Find where the given text appears and provide that cell's center as (x, y) coordinate. 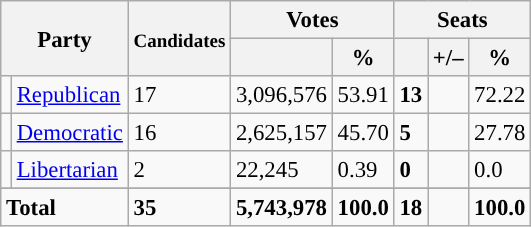
53.91 (363, 95)
Total (64, 208)
45.70 (363, 133)
72.22 (500, 95)
2 (179, 170)
5,743,978 (282, 208)
Votes (313, 20)
2,625,157 (282, 133)
Republican (70, 95)
3,096,576 (282, 95)
13 (410, 95)
16 (179, 133)
+/– (448, 58)
Seats (462, 20)
Democratic (70, 133)
5 (410, 133)
0.39 (363, 170)
0.0 (500, 170)
Candidates (179, 38)
0 (410, 170)
Party (64, 38)
17 (179, 95)
22,245 (282, 170)
27.78 (500, 133)
Libertarian (70, 170)
18 (410, 208)
35 (179, 208)
